Pinpoint the cell where the given text exists, returning its (X, Y) midpoint coordinate. 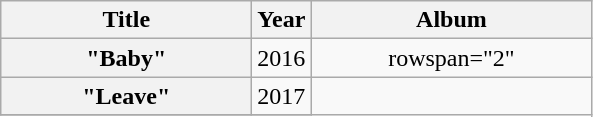
"Leave" (126, 96)
2016 (282, 58)
Year (282, 20)
"Baby" (126, 58)
Album (452, 20)
Title (126, 20)
rowspan="2" (452, 58)
2017 (282, 96)
